From the cell containing the given text, extract its center point as (X, Y) coordinate. 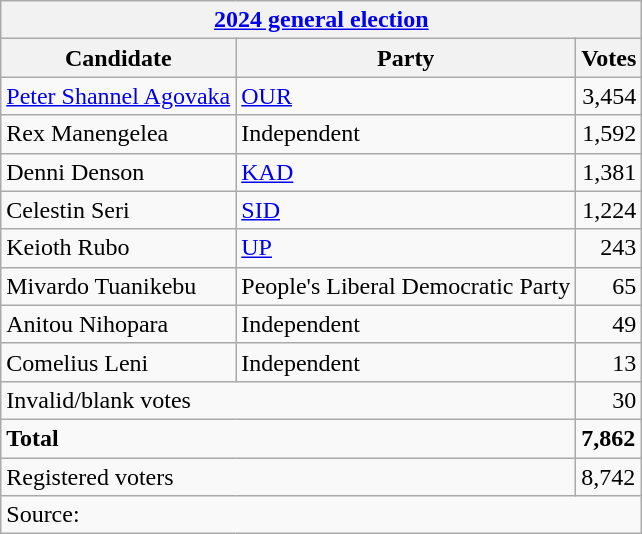
13 (609, 362)
KAD (406, 172)
49 (609, 324)
3,454 (609, 96)
7,862 (609, 438)
Denni Denson (118, 172)
Candidate (118, 58)
65 (609, 286)
UP (406, 248)
OUR (406, 96)
Invalid/blank votes (288, 400)
Source: (322, 515)
1,381 (609, 172)
Mivardo Tuanikebu (118, 286)
Votes (609, 58)
Keioth Rubo (118, 248)
2024 general election (322, 20)
Celestin Seri (118, 210)
Registered voters (288, 477)
SID (406, 210)
People's Liberal Democratic Party (406, 286)
Anitou Nihopara (118, 324)
1,592 (609, 134)
Party (406, 58)
Total (288, 438)
8,742 (609, 477)
Rex Manengelea (118, 134)
Comelius Leni (118, 362)
1,224 (609, 210)
Peter Shannel Agovaka (118, 96)
30 (609, 400)
243 (609, 248)
